For the text-containing cell, return its midpoint in (x, y) coordinate format. 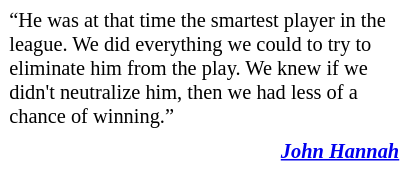
John Hannah (204, 152)
